Scan for the cell matching the given text and deliver its [X, Y] coordinate at center. 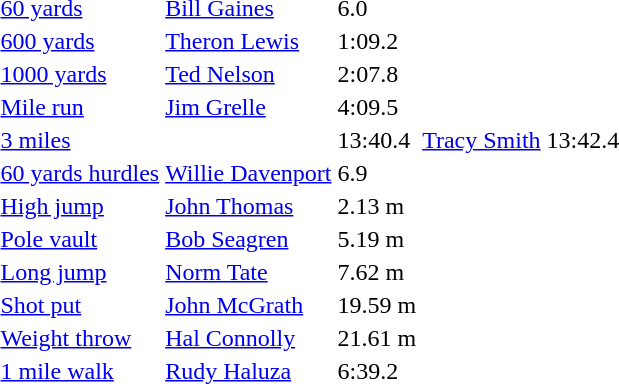
John McGrath [248, 305]
5.19 m [377, 239]
Hal Connolly [248, 338]
Bob Seagren [248, 239]
John Thomas [248, 206]
1:09.2 [377, 41]
21.61 m [377, 338]
2.13 m [377, 206]
Jim Grelle [248, 107]
6.9 [377, 173]
2:07.8 [377, 74]
Tracy Smith [482, 140]
Ted Nelson [248, 74]
7.62 m [377, 272]
4:09.5 [377, 107]
Norm Tate [248, 272]
13:40.4 [377, 140]
19.59 m [377, 305]
Theron Lewis [248, 41]
Willie Davenport [248, 173]
